Return [x, y] of the center of cell containing provided text 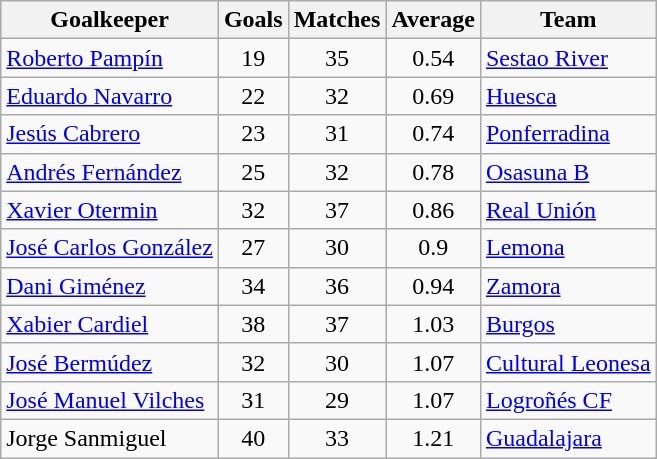
36 [337, 286]
19 [253, 58]
33 [337, 438]
0.54 [434, 58]
27 [253, 248]
Eduardo Navarro [110, 96]
Matches [337, 20]
38 [253, 324]
0.94 [434, 286]
0.74 [434, 134]
Average [434, 20]
1.21 [434, 438]
Cultural Leonesa [568, 362]
Xavier Otermin [110, 210]
Real Unión [568, 210]
Xabier Cardiel [110, 324]
Andrés Fernández [110, 172]
Goals [253, 20]
40 [253, 438]
Dani Giménez [110, 286]
25 [253, 172]
Osasuna B [568, 172]
Burgos [568, 324]
Goalkeeper [110, 20]
0.86 [434, 210]
0.9 [434, 248]
22 [253, 96]
0.78 [434, 172]
34 [253, 286]
1.03 [434, 324]
Guadalajara [568, 438]
Sestao River [568, 58]
Jorge Sanmiguel [110, 438]
Roberto Pampín [110, 58]
Team [568, 20]
Huesca [568, 96]
23 [253, 134]
Jesús Cabrero [110, 134]
Zamora [568, 286]
José Bermúdez [110, 362]
29 [337, 400]
Logroñés CF [568, 400]
Ponferradina [568, 134]
José Carlos González [110, 248]
35 [337, 58]
Lemona [568, 248]
José Manuel Vilches [110, 400]
0.69 [434, 96]
